Return the (x, y) coordinate for the center point of the cell that contains the specified text.  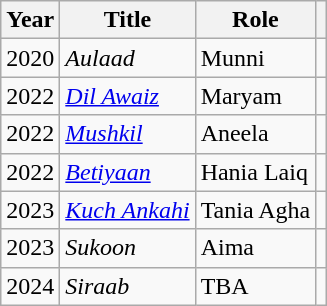
Maryam (256, 96)
Mushkil (128, 134)
Hania Laiq (256, 172)
Dil Awaiz (128, 96)
Aulaad (128, 58)
Betiyaan (128, 172)
Year (30, 20)
Munni (256, 58)
Sukoon (128, 248)
Tania Agha (256, 210)
Title (128, 20)
Aneela (256, 134)
2024 (30, 286)
Aima (256, 248)
Kuch Ankahi (128, 210)
TBA (256, 286)
2020 (30, 58)
Siraab (128, 286)
Role (256, 20)
